Output the [x, y] coordinate of the center of the cell containing the given text.  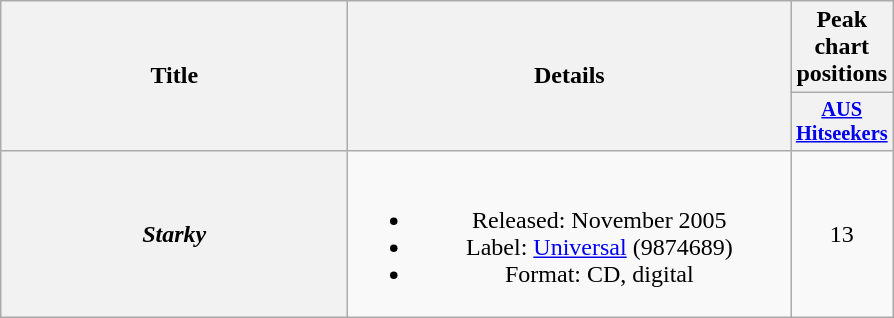
Title [174, 76]
AUSHitseekers [842, 122]
Peak chart positions [842, 47]
Starky [174, 234]
Released: November 2005Label: Universal (9874689)Format: CD, digital [570, 234]
Details [570, 76]
13 [842, 234]
